Identify which cell holds the provided text, then report its [X, Y] central coordinate. 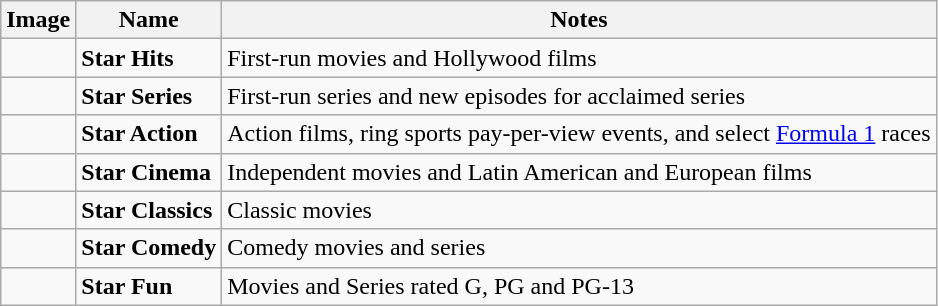
Name [149, 20]
Movies and Series rated G, PG and PG-13 [579, 286]
Star Classics [149, 210]
Star Action [149, 134]
Comedy movies and series [579, 248]
Independent movies and Latin American and European films [579, 172]
First-run movies and Hollywood films [579, 58]
Classic movies [579, 210]
Notes [579, 20]
Star Comedy [149, 248]
Image [38, 20]
Star Cinema [149, 172]
Star Fun [149, 286]
Star Series [149, 96]
Action films, ring sports pay-per-view events, and select Formula 1 races [579, 134]
First-run series and new episodes for acclaimed series [579, 96]
Star Hits [149, 58]
